Provide the [x, y] coordinate of the cell's center where the given text is located.  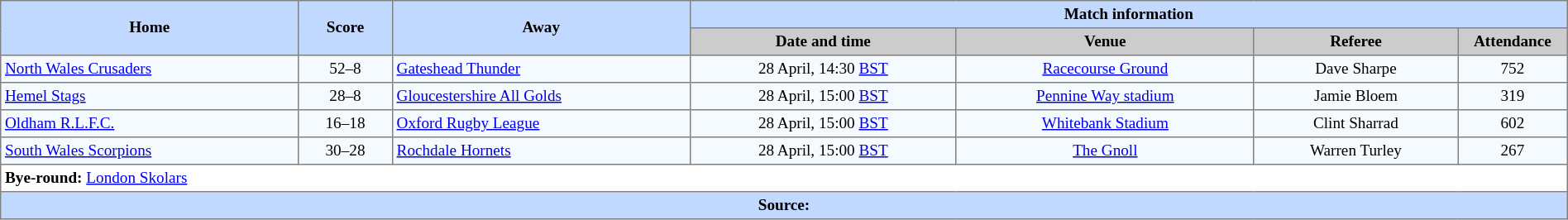
52–8 [346, 69]
Dave Sharpe [1355, 69]
Jamie Bloem [1355, 96]
Rochdale Hornets [541, 151]
Warren Turley [1355, 151]
Pennine Way stadium [1105, 96]
319 [1513, 96]
South Wales Scorpions [150, 151]
Home [150, 28]
Bye-round: London Skolars [784, 179]
Attendance [1513, 41]
267 [1513, 151]
Whitebank Stadium [1105, 124]
Gateshead Thunder [541, 69]
Score [346, 28]
30–28 [346, 151]
North Wales Crusaders [150, 69]
Away [541, 28]
Oxford Rugby League [541, 124]
752 [1513, 69]
Referee [1355, 41]
Hemel Stags [150, 96]
The Gnoll [1105, 151]
602 [1513, 124]
Source: [784, 205]
Gloucestershire All Golds [541, 96]
28 April, 14:30 BST [823, 69]
28–8 [346, 96]
Oldham R.L.F.C. [150, 124]
Racecourse Ground [1105, 69]
Match information [1128, 15]
16–18 [346, 124]
Date and time [823, 41]
Clint Sharrad [1355, 124]
Venue [1105, 41]
